Extract the (x, y) coordinate from the center of the cell holding the provided text.  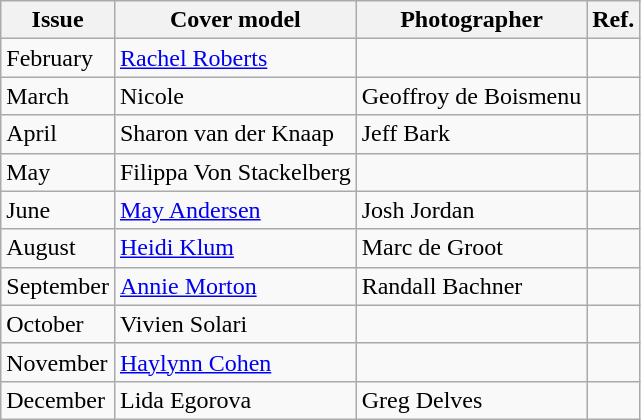
September (58, 286)
Annie Morton (235, 286)
November (58, 362)
June (58, 210)
Rachel Roberts (235, 58)
Filippa Von Stackelberg (235, 172)
August (58, 248)
Ref. (614, 20)
Heidi Klum (235, 248)
Jeff Bark (472, 134)
Photographer (472, 20)
October (58, 324)
Vivien Solari (235, 324)
December (58, 400)
May (58, 172)
February (58, 58)
Haylynn Cohen (235, 362)
Lida Egorova (235, 400)
April (58, 134)
Greg Delves (472, 400)
Nicole (235, 96)
Geoffroy de Boismenu (472, 96)
Sharon van der Knaap (235, 134)
Cover model (235, 20)
Randall Bachner (472, 286)
Issue (58, 20)
Marc de Groot (472, 248)
Josh Jordan (472, 210)
May Andersen (235, 210)
March (58, 96)
